Return (X, Y) of the center of cell containing provided text 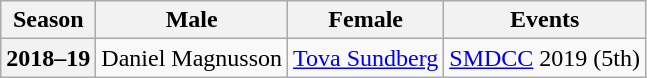
Female (366, 20)
Tova Sundberg (366, 58)
Events (545, 20)
Daniel Magnusson (192, 58)
Male (192, 20)
SMDCC 2019 (5th) (545, 58)
Season (48, 20)
2018–19 (48, 58)
